Pinpoint the cell where the given text exists, returning its [x, y] midpoint coordinate. 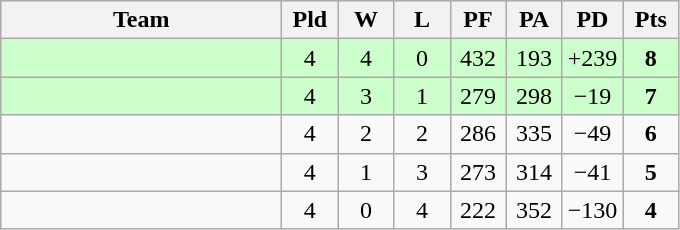
222 [478, 210]
+239 [592, 58]
5 [651, 172]
432 [478, 58]
273 [478, 172]
279 [478, 96]
286 [478, 134]
298 [534, 96]
−19 [592, 96]
Pld [310, 20]
W [366, 20]
PA [534, 20]
314 [534, 172]
−41 [592, 172]
−130 [592, 210]
6 [651, 134]
Pts [651, 20]
L [422, 20]
8 [651, 58]
352 [534, 210]
PD [592, 20]
193 [534, 58]
335 [534, 134]
PF [478, 20]
7 [651, 96]
−49 [592, 134]
Team [142, 20]
